Provide the [x, y] coordinate of the cell's center where the given text is located.  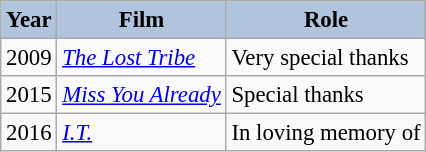
Very special thanks [326, 58]
Film [142, 20]
2009 [29, 58]
Special thanks [326, 95]
In loving memory of [326, 133]
I.T. [142, 133]
Role [326, 20]
The Lost Tribe [142, 58]
Miss You Already [142, 95]
Year [29, 20]
2016 [29, 133]
2015 [29, 95]
